Detect which cell encompasses the target text, then output its [X, Y] center coordinate. 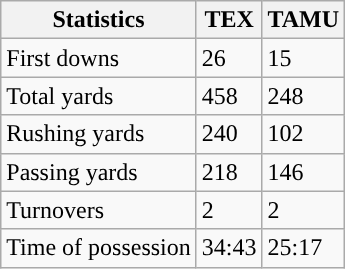
Total yards [99, 96]
218 [229, 172]
34:43 [229, 248]
240 [229, 134]
TAMU [304, 20]
102 [304, 134]
146 [304, 172]
458 [229, 96]
248 [304, 96]
Time of possession [99, 248]
Passing yards [99, 172]
Rushing yards [99, 134]
Statistics [99, 20]
TEX [229, 20]
26 [229, 58]
First downs [99, 58]
25:17 [304, 248]
Turnovers [99, 210]
15 [304, 58]
